Return the [x, y] coordinate for the center point of the cell that contains the specified text.  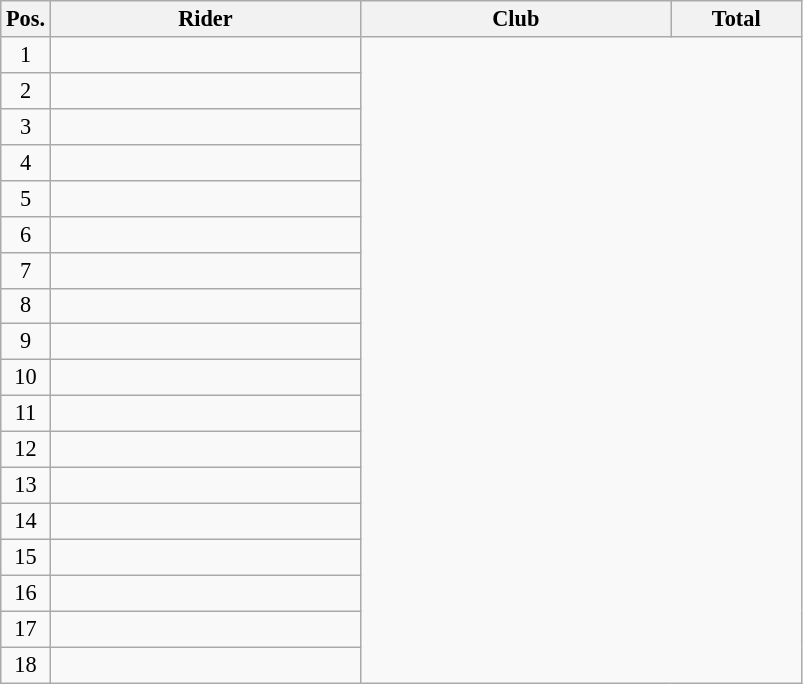
13 [26, 485]
Rider [205, 19]
7 [26, 270]
12 [26, 450]
15 [26, 557]
1 [26, 55]
17 [26, 629]
Pos. [26, 19]
6 [26, 234]
10 [26, 378]
9 [26, 342]
18 [26, 665]
3 [26, 126]
Club [516, 19]
14 [26, 521]
16 [26, 593]
11 [26, 414]
5 [26, 198]
4 [26, 162]
8 [26, 306]
Total [736, 19]
2 [26, 90]
